Determine the (x, y) coordinate at the center of the cell enclosing the given text.  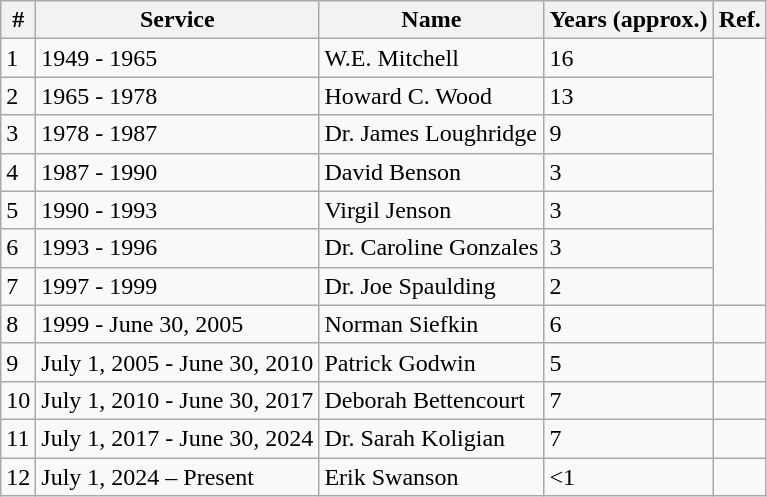
Service (178, 20)
1949 - 1965 (178, 58)
13 (628, 96)
W.E. Mitchell (432, 58)
Norman Siefkin (432, 324)
16 (628, 58)
1999 - June 30, 2005 (178, 324)
1990 - 1993 (178, 210)
Dr. Sarah Koligian (432, 438)
1 (18, 58)
12 (18, 477)
11 (18, 438)
<1 (628, 477)
1965 - 1978 (178, 96)
Howard C. Wood (432, 96)
1993 - 1996 (178, 248)
1978 - 1987 (178, 134)
Ref. (740, 20)
4 (18, 172)
July 1, 2024 – Present (178, 477)
July 1, 2010 - June 30, 2017 (178, 400)
Years (approx.) (628, 20)
David Benson (432, 172)
July 1, 2017 - June 30, 2024 (178, 438)
8 (18, 324)
Deborah Bettencourt (432, 400)
Erik Swanson (432, 477)
Dr. Joe Spaulding (432, 286)
Patrick Godwin (432, 362)
Virgil Jenson (432, 210)
1997 - 1999 (178, 286)
# (18, 20)
Dr. Caroline Gonzales (432, 248)
Dr. James Loughridge (432, 134)
July 1, 2005 - June 30, 2010 (178, 362)
1987 - 1990 (178, 172)
Name (432, 20)
10 (18, 400)
